Pinpoint the cell where the given text exists, returning its (x, y) midpoint coordinate. 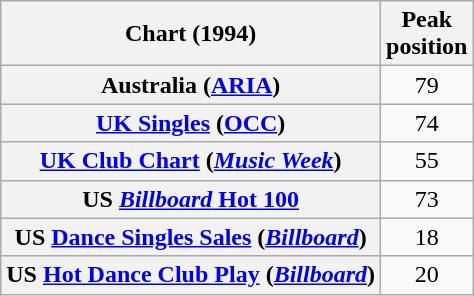
Australia (ARIA) (191, 85)
US Billboard Hot 100 (191, 199)
74 (427, 123)
18 (427, 237)
Peakposition (427, 34)
Chart (1994) (191, 34)
US Dance Singles Sales (Billboard) (191, 237)
20 (427, 275)
79 (427, 85)
US Hot Dance Club Play (Billboard) (191, 275)
73 (427, 199)
55 (427, 161)
UK Club Chart (Music Week) (191, 161)
UK Singles (OCC) (191, 123)
